Capture the cell that displays the provided text and extract its (X, Y) central coordinate. 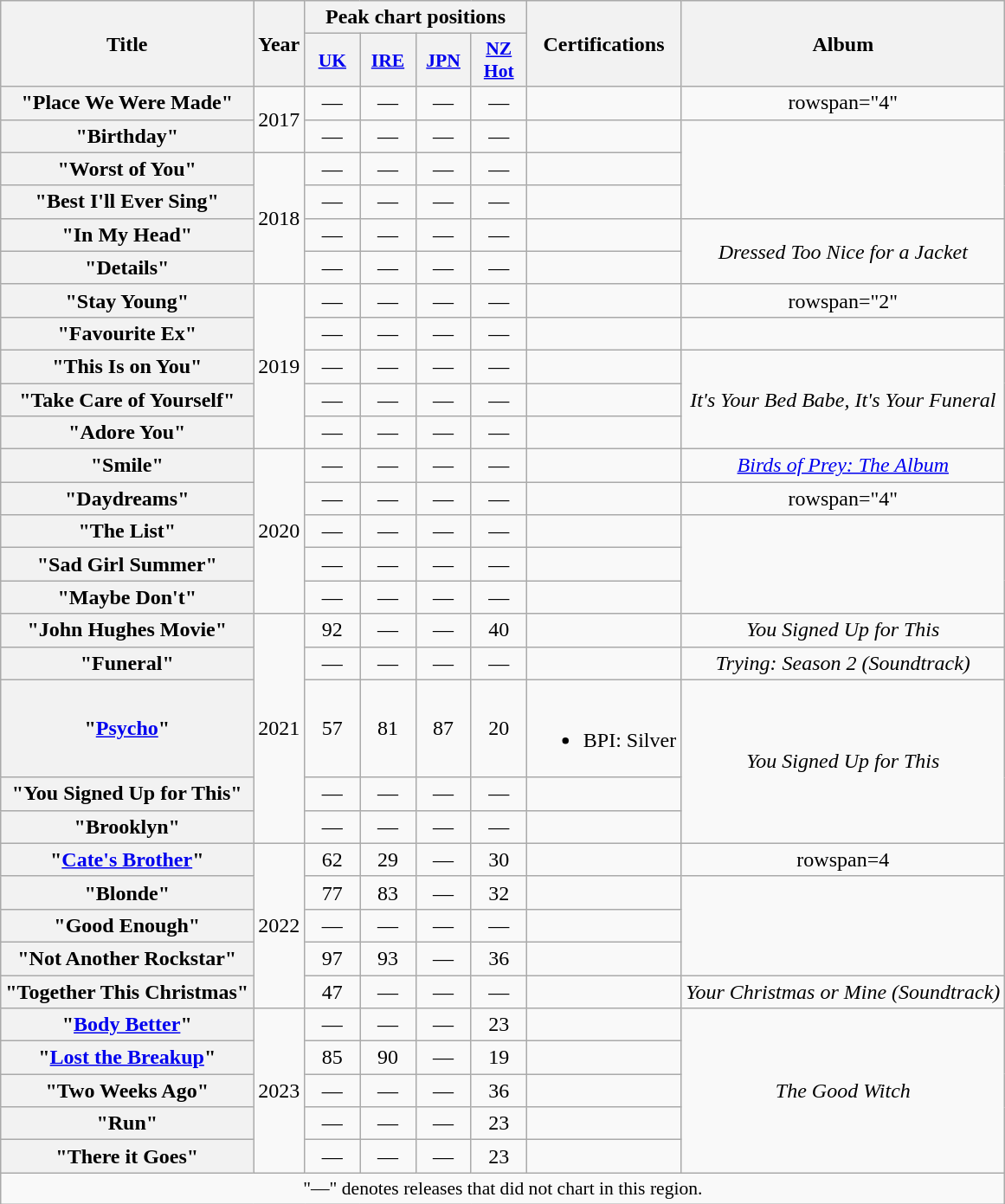
"Adore You" (127, 433)
rowspan=4 (843, 860)
"Details" (127, 267)
93 (388, 958)
2020 (279, 531)
"You Signed Up for This" (127, 794)
90 (388, 1058)
"Sad Girl Summer" (127, 564)
BPI: Silver (603, 729)
"Funeral" (127, 663)
It's Your Bed Babe, It's Your Funeral (843, 399)
Title (127, 43)
85 (332, 1058)
Year (279, 43)
2021 (279, 729)
"Best I'll Ever Sing" (127, 202)
Certifications (603, 43)
"John Hughes Movie" (127, 630)
"Brooklyn" (127, 827)
UK (332, 61)
2018 (279, 218)
"This Is on You" (127, 366)
47 (332, 991)
"Not Another Rockstar" (127, 958)
92 (332, 630)
"Daydreams" (127, 499)
"There it Goes" (127, 1156)
62 (332, 860)
IRE (388, 61)
"Favourite Ex" (127, 333)
"Run" (127, 1124)
20 (499, 729)
83 (388, 892)
JPN (443, 61)
"Cate's Brother" (127, 860)
"Stay Young" (127, 300)
81 (388, 729)
Album (843, 43)
29 (388, 860)
"Psycho" (127, 729)
Dressed Too Nice for a Jacket (843, 251)
"Lost the Breakup" (127, 1058)
32 (499, 892)
Peak chart positions (416, 17)
57 (332, 729)
Your Christmas or Mine (Soundtrack) (843, 991)
"Worst of You" (127, 169)
The Good Witch (843, 1091)
2017 (279, 119)
rowspan="2" (843, 300)
Trying: Season 2 (Soundtrack) (843, 663)
2022 (279, 925)
"Body Better" (127, 1025)
"Birthday" (127, 136)
"Together This Christmas" (127, 991)
2023 (279, 1091)
"Take Care of Yourself" (127, 399)
40 (499, 630)
"Maybe Don't" (127, 597)
"Smile" (127, 466)
19 (499, 1058)
"The List" (127, 531)
"Good Enough" (127, 925)
NZHot (499, 61)
2019 (279, 366)
"Blonde" (127, 892)
87 (443, 729)
"—" denotes releases that did not chart in this region. (503, 1188)
97 (332, 958)
30 (499, 860)
"In My Head" (127, 235)
"Place We Were Made" (127, 103)
"Two Weeks Ago" (127, 1091)
Birds of Prey: The Album (843, 466)
77 (332, 892)
